Locate the cell with the specified text and output its (X, Y) center coordinate. 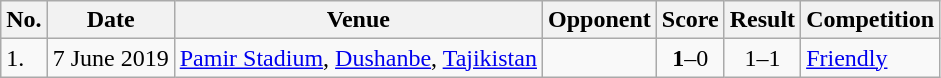
Friendly (870, 58)
1–1 (762, 58)
Pamir Stadium, Dushanbe, Tajikistan (358, 58)
1. (24, 58)
No. (24, 20)
Venue (358, 20)
1–0 (690, 58)
Result (762, 20)
Score (690, 20)
Opponent (599, 20)
Date (110, 20)
7 June 2019 (110, 58)
Competition (870, 20)
